Determine the (X, Y) coordinate at the center of the cell enclosing the given text.  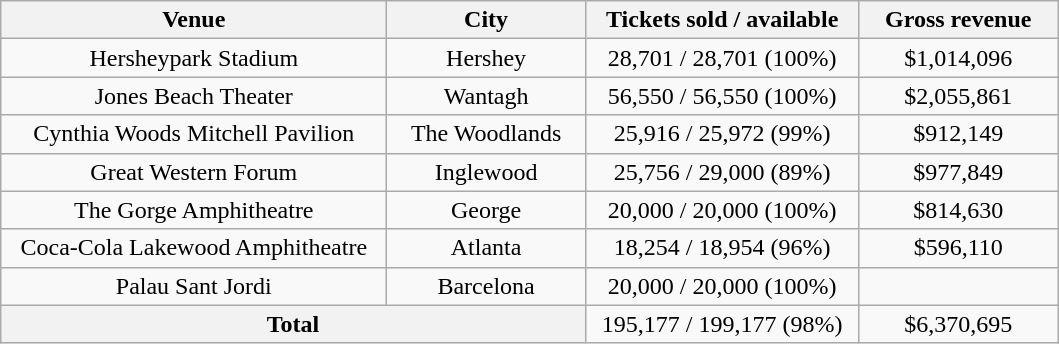
$6,370,695 (958, 324)
$596,110 (958, 248)
City (486, 20)
Great Western Forum (194, 172)
Cynthia Woods Mitchell Pavilion (194, 134)
Hersheypark Stadium (194, 58)
Wantagh (486, 96)
Gross revenue (958, 20)
The Woodlands (486, 134)
The Gorge Amphitheatre (194, 210)
George (486, 210)
56,550 / 56,550 (100%) (722, 96)
Venue (194, 20)
Barcelona (486, 286)
Hershey (486, 58)
$977,849 (958, 172)
195,177 / 199,177 (98%) (722, 324)
28,701 / 28,701 (100%) (722, 58)
$912,149 (958, 134)
Atlanta (486, 248)
Inglewood (486, 172)
$1,014,096 (958, 58)
25,756 / 29,000 (89%) (722, 172)
$2,055,861 (958, 96)
25,916 / 25,972 (99%) (722, 134)
$814,630 (958, 210)
Total (294, 324)
18,254 / 18,954 (96%) (722, 248)
Palau Sant Jordi (194, 286)
Tickets sold / available (722, 20)
Jones Beach Theater (194, 96)
Coca-Cola Lakewood Amphitheatre (194, 248)
